Find where the given text appears and provide that cell's center as [x, y] coordinate. 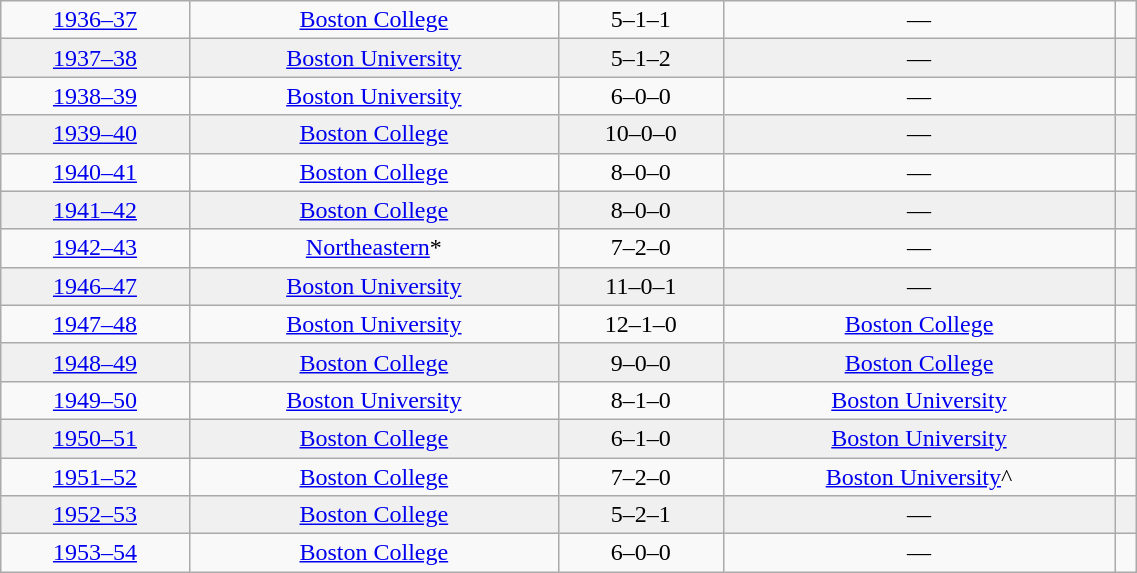
8–1–0 [642, 400]
5–1–1 [642, 20]
5–2–1 [642, 515]
12–1–0 [642, 324]
1942–43 [95, 248]
1946–47 [95, 286]
11–0–1 [642, 286]
1947–48 [95, 324]
10–0–0 [642, 134]
Northeastern* [374, 248]
1939–40 [95, 134]
1952–53 [95, 515]
1950–51 [95, 438]
5–1–2 [642, 58]
1938–39 [95, 96]
1937–38 [95, 58]
1953–54 [95, 553]
1951–52 [95, 477]
1949–50 [95, 400]
1940–41 [95, 172]
9–0–0 [642, 362]
6–1–0 [642, 438]
1936–37 [95, 20]
1941–42 [95, 210]
Boston University^ [919, 477]
1948–49 [95, 362]
